Provide the [X, Y] coordinate of the cell's center where the given text is located.  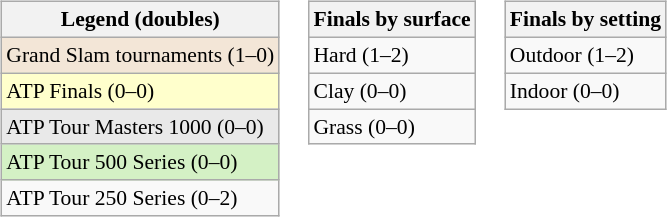
ATP Tour Masters 1000 (0–0) [140, 127]
Finals by setting [586, 20]
Hard (1–2) [392, 55]
Grass (0–0) [392, 127]
ATP Tour 250 Series (0–2) [140, 198]
ATP Finals (0–0) [140, 91]
Legend (doubles) [140, 20]
Finals by surface [392, 20]
Outdoor (1–2) [586, 55]
Clay (0–0) [392, 91]
Indoor (0–0) [586, 91]
ATP Tour 500 Series (0–0) [140, 162]
Grand Slam tournaments (1–0) [140, 55]
